For the text-containing cell, return its midpoint in (X, Y) coordinate format. 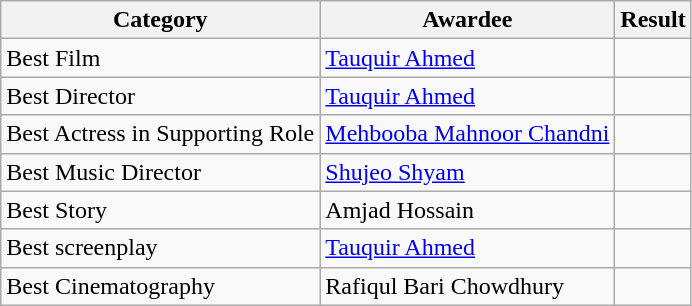
Best Film (160, 58)
Category (160, 20)
Rafiqul Bari Chowdhury (468, 286)
Best screenplay (160, 248)
Awardee (468, 20)
Result (653, 20)
Best Actress in Supporting Role (160, 134)
Amjad Hossain (468, 210)
Shujeo Shyam (468, 172)
Best Story (160, 210)
Best Music Director (160, 172)
Best Director (160, 96)
Best Cinematography (160, 286)
Mehbooba Mahnoor Chandni (468, 134)
